Scan for the cell matching the given text and deliver its (X, Y) coordinate at center. 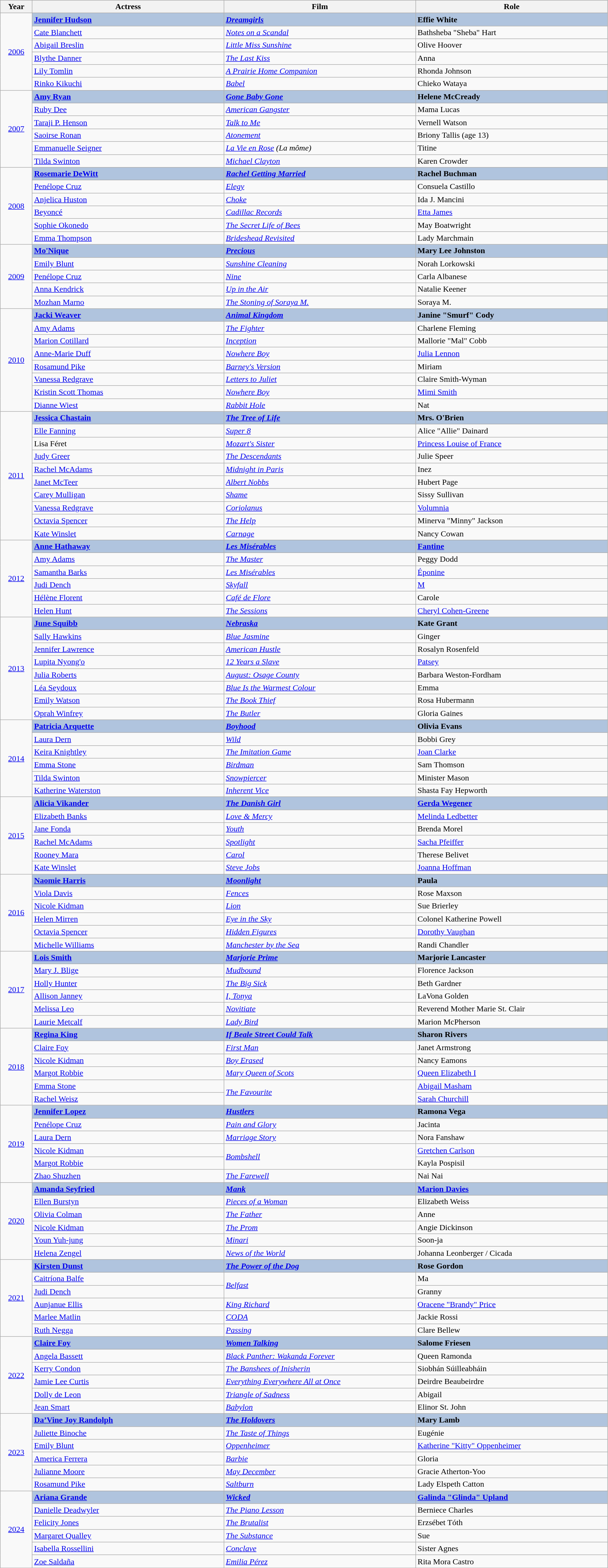
Babylon (320, 1407)
Lupita Nyong'o (128, 662)
Blue Jasmine (320, 636)
Youth (320, 829)
Sue Brierley (512, 906)
Olivia Evans (512, 726)
Rosa Hubermann (512, 700)
Marriage Story (320, 1137)
Siobhán Súilleabháin (512, 1368)
Saltburn (320, 1484)
Barbie (320, 1459)
Joanna Hoffman (512, 868)
Nancy Cowan (512, 533)
The Help (320, 521)
Amanda Seyfried (128, 1189)
Elle Fanning (128, 431)
Elegy (320, 187)
Salome Friesen (512, 1343)
Cheryl Cohen-Greene (512, 611)
Birdman (320, 765)
Mama Lucas (512, 109)
Dreamgirls (320, 20)
The Stoning of Soraya M. (320, 302)
Women Talking (320, 1343)
Minerva "Minny" Jackson (512, 521)
Queen Ramonda (512, 1356)
Youn Yuh-jung (128, 1240)
Sophie Okonedo (128, 225)
Kirsten Dunst (128, 1266)
Ginger (512, 636)
Norah Lorkowski (512, 264)
Choke (320, 200)
Léa Seydoux (128, 688)
Paula (512, 880)
Judy Greer (128, 456)
The Banshees of Inisherin (320, 1368)
Beyoncé (128, 212)
Emmanuelle Seigner (128, 148)
Sunshine Cleaning (320, 264)
Babel (320, 84)
Carole (512, 598)
Etta James (512, 212)
Rinko Kikuchi (128, 84)
Sister Agnes (512, 1548)
The Last Kiss (320, 58)
King Richard (320, 1304)
Wild (320, 739)
Spotlight (320, 842)
Helen Hunt (128, 611)
Everything Everywhere All at Once (320, 1381)
Rose Maxson (512, 893)
Manchester by the Sea (320, 945)
Zhao Shuzhen (128, 1176)
Lady Marchmain (512, 238)
Joan Clarke (512, 752)
Carnage (320, 533)
Beth Gardner (512, 983)
Marion McPherson (512, 1022)
The Substance (320, 1536)
Jean Smart (128, 1407)
Soraya M. (512, 302)
Taraji P. Henson (128, 122)
Deirdre Beaubeirdre (512, 1381)
Karen Crowder (512, 161)
Caitríona Balfe (128, 1279)
Nancy Eamons (512, 1060)
June Squibb (128, 623)
Steve Jobs (320, 868)
Janet Armstrong (512, 1047)
Michelle Williams (128, 945)
Mo'Nique (128, 251)
Pieces of a Woman (320, 1202)
Ellen Burstyn (128, 1202)
Jamie Lee Curtis (128, 1381)
Gloria Gaines (512, 713)
2019 (16, 1144)
Ramona Vega (512, 1112)
Emily Watson (128, 700)
2024 (16, 1529)
Melissa Leo (128, 1009)
Queen Elizabeth I (512, 1073)
Sally Hawkins (128, 636)
Kate Grant (512, 623)
Fantine (512, 546)
Abigail (512, 1394)
Melinda Ledbetter (512, 816)
Blythe Danner (128, 58)
Clare Bellew (512, 1330)
Hubert Page (512, 482)
Cate Blanchett (128, 32)
Peggy Dodd (512, 559)
Bathsheba "Sheba" Hart (512, 32)
Patricia Arquette (128, 726)
I, Tonya (320, 996)
Marjorie Prime (320, 957)
Rachel Buchman (512, 174)
Bombshell (320, 1157)
Rosemarie DeWitt (128, 174)
Elizabeth Weiss (512, 1202)
Juliette Binoche (128, 1433)
Jennifer Hudson (128, 20)
Oracene "Brandy" Price (512, 1304)
News of the World (320, 1253)
Lois Smith (128, 957)
The Butler (320, 713)
2017 (16, 989)
2021 (16, 1298)
May Boatwright (512, 225)
Éponine (512, 572)
The Father (320, 1215)
Mrs. O'Brien (512, 418)
The Danish Girl (320, 803)
Felicity Jones (128, 1523)
Naomie Harris (128, 880)
Oprah Winfrey (128, 713)
Miriam (512, 366)
Letters to Juliet (320, 379)
Julianne Moore (128, 1471)
The Tree of Life (320, 418)
Eugénie (512, 1433)
Abigail Masham (512, 1086)
Ruby Dee (128, 109)
Jennifer Lopez (128, 1112)
LaVona Golden (512, 996)
Rachel Weisz (128, 1099)
If Beale Street Could Talk (320, 1035)
Olivia Colman (128, 1215)
Mary Queen of Scots (320, 1073)
Soon-ja (512, 1240)
Charlene Fleming (512, 328)
Sam Thomson (512, 765)
Lisa Féret (128, 444)
Shame (320, 495)
Animal Kingdom (320, 315)
Princess Louise of France (512, 444)
The Farewell (320, 1176)
Kristin Scott Thomas (128, 392)
Jane Fonda (128, 829)
Erzsébet Tóth (512, 1523)
2016 (16, 912)
Actress (128, 7)
Coriolanus (320, 508)
The Favourite (320, 1092)
Volumnia (512, 508)
Marlee Matlin (128, 1317)
Little Miss Sunshine (320, 45)
Rita Mora Castro (512, 1561)
Blue Is the Warmest Colour (320, 688)
Rachel Getting Married (320, 174)
American Hustle (320, 649)
Sacha Pfeiffer (512, 842)
Marjorie Lancaster (512, 957)
Jacki Weaver (128, 315)
Mimi Smith (512, 392)
Rosalyn Rosenfeld (512, 649)
Vernell Watson (512, 122)
Nai Nai (512, 1176)
Michael Clayton (320, 161)
2015 (16, 835)
Gerda Wegener (512, 803)
2010 (16, 360)
Inherent Vice (320, 791)
2011 (16, 476)
Colonel Katherine Powell (512, 919)
Triangle of Sadness (320, 1394)
Lily Tomlin (128, 71)
Janine "Smurf" Cody (512, 315)
The Power of the Dog (320, 1266)
The Secret Life of Bees (320, 225)
Rose Gordon (512, 1266)
A Prairie Home Companion (320, 71)
Claire Smith-Wyman (512, 379)
Hélène Florent (128, 598)
Emma Thompson (128, 238)
Abigail Breslin (128, 45)
Pain and Glory (320, 1124)
Carey Mulligan (128, 495)
Super 8 (320, 431)
Anjelica Huston (128, 200)
Helene McCready (512, 97)
Dolly de Leon (128, 1394)
Mank (320, 1189)
Danielle Deadwyler (128, 1510)
Angie Dickinson (512, 1227)
First Man (320, 1047)
2006 (16, 52)
Effie White (512, 20)
Boyhood (320, 726)
Mudbound (320, 970)
Reverend Mother Marie St. Clair (512, 1009)
Lady Bird (320, 1022)
Allison Janney (128, 996)
The Prom (320, 1227)
Marion Cotillard (128, 341)
Carla Albanese (512, 276)
Lion (320, 906)
Oppenheimer (320, 1446)
Margaret Qualley (128, 1536)
Patsey (512, 662)
Keira Knightley (128, 752)
Alice "Allie" Dainard (512, 431)
Olive Hoover (512, 45)
Minister Mason (512, 777)
Sharon Rivers (512, 1035)
2012 (16, 578)
The Book Thief (320, 700)
Brenda Morel (512, 829)
Consuela Castillo (512, 187)
The Sessions (320, 611)
Da’Vine Joy Randolph (128, 1420)
Ma (512, 1279)
Role (512, 7)
Nat (512, 405)
Mary Lee Johnston (512, 251)
The Taste of Things (320, 1433)
Anna Kendrick (128, 289)
Shasta Fay Hepworth (512, 791)
Gracie Atherton-Yoo (512, 1471)
Mallorie "Mal" Cobb (512, 341)
Up in the Air (320, 289)
Lady Elspeth Catton (512, 1484)
Novitiate (320, 1009)
M (512, 585)
Eye in the Sky (320, 919)
Jacinta (512, 1124)
2023 (16, 1452)
Hidden Figures (320, 932)
Barbara Weston-Fordham (512, 675)
Florence Jackson (512, 970)
Cadillac Records (320, 212)
Mary Lamb (512, 1420)
Titine (512, 148)
Skyfall (320, 585)
Film (320, 7)
The Fighter (320, 328)
Mary J. Blige (128, 970)
Conclave (320, 1548)
Katherine "Kitty" Oppenheimer (512, 1446)
Jessica Chastain (128, 418)
2020 (16, 1221)
Therese Belivet (512, 855)
Emilia Pérez (320, 1561)
Katherine Waterston (128, 791)
Emma (512, 688)
The Holdovers (320, 1420)
Notes on a Scandal (320, 32)
Regina King (128, 1035)
Minari (320, 1240)
Moonlight (320, 880)
Saoirse Ronan (128, 135)
Helen Mirren (128, 919)
Laurie Metcalf (128, 1022)
Dianne Wiest (128, 405)
2009 (16, 276)
Passing (320, 1330)
CODA (320, 1317)
Randi Chandler (512, 945)
Galinda "Glinda" Upland (512, 1497)
Nine (320, 276)
The Piano Lesson (320, 1510)
The Big Sick (320, 983)
Alicia Vikander (128, 803)
May December (320, 1471)
La Vie en Rose (La môme) (320, 148)
Chieko Wataya (512, 84)
Nebraska (320, 623)
2007 (16, 129)
The Descendants (320, 456)
Sue (512, 1536)
Anna (512, 58)
Briony Tallis (age 13) (512, 135)
Berniece Charles (512, 1510)
Amy Ryan (128, 97)
Black Panther: Wakanda Forever (320, 1356)
Kerry Condon (128, 1368)
Nora Fanshaw (512, 1137)
Aunjanue Ellis (128, 1304)
Atonement (320, 135)
The Imitation Game (320, 752)
2014 (16, 758)
Dorothy Vaughan (512, 932)
Kayla Pospisil (512, 1163)
Rooney Mara (128, 855)
Albert Nobbs (320, 482)
Anne-Marie Duff (128, 353)
Johanna Leonberger / Cicada (512, 1253)
Talk to Me (320, 122)
Viola Davis (128, 893)
Julia Roberts (128, 675)
The Brutalist (320, 1523)
Anne (512, 1215)
The Master (320, 559)
Café de Flore (320, 598)
Gretchen Carlson (512, 1150)
America Ferrera (128, 1459)
Brideshead Revisited (320, 238)
12 Years a Slave (320, 662)
Fences (320, 893)
Midnight in Paris (320, 469)
Carol (320, 855)
Anne Hathaway (128, 546)
Jennifer Lawrence (128, 649)
Belfast (320, 1285)
Ruth Negga (128, 1330)
Rabbit Hole (320, 405)
Sissy Sullivan (512, 495)
Julie Speer (512, 456)
Sarah Churchill (512, 1099)
Hustlers (320, 1112)
Marion Davies (512, 1189)
Love & Mercy (320, 816)
Precious (320, 251)
2022 (16, 1375)
Gone Baby Gone (320, 97)
2008 (16, 206)
Granny (512, 1292)
Zoe Saldaña (128, 1561)
Julia Lennon (512, 353)
Natalie Keener (512, 289)
2013 (16, 668)
Ida J. Mancini (512, 200)
Helena Zengel (128, 1253)
Rhonda Johnson (512, 71)
Janet McTeer (128, 482)
Samantha Barks (128, 572)
Bobbi Grey (512, 739)
Holly Hunter (128, 983)
Wicked (320, 1497)
Elinor St. John (512, 1407)
Inez (512, 469)
American Gangster (320, 109)
Angela Bassett (128, 1356)
Mozart's Sister (320, 444)
Jackie Rossi (512, 1317)
August: Osage County (320, 675)
Boy Erased (320, 1060)
Isabella Rossellini (128, 1548)
Year (16, 7)
Gloria (512, 1459)
Barney's Version (320, 366)
Inception (320, 341)
Mozhan Marno (128, 302)
Ariana Grande (128, 1497)
Snowpiercer (320, 777)
2018 (16, 1067)
Elizabeth Banks (128, 816)
